Locate the cell with the specified text and output its (x, y) center coordinate. 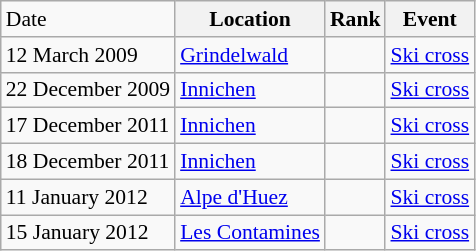
11 January 2012 (88, 197)
Event (430, 19)
12 March 2009 (88, 55)
18 December 2011 (88, 162)
Date (88, 19)
Rank (356, 19)
17 December 2011 (88, 126)
Location (250, 19)
15 January 2012 (88, 233)
Alpe d'Huez (250, 197)
Grindelwald (250, 55)
22 December 2009 (88, 90)
Les Contamines (250, 233)
